For the text-containing cell, return its midpoint in (x, y) coordinate format. 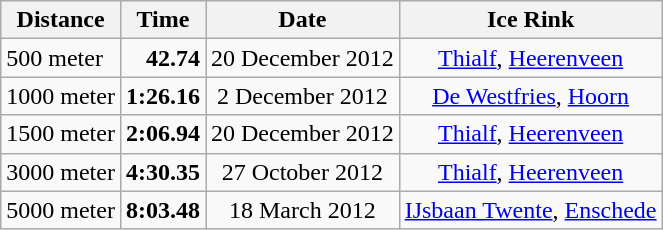
27 October 2012 (303, 172)
3000 meter (61, 172)
42.74 (162, 58)
2:06.94 (162, 134)
2 December 2012 (303, 96)
De Westfries, Hoorn (530, 96)
1500 meter (61, 134)
1:26.16 (162, 96)
Date (303, 20)
Time (162, 20)
500 meter (61, 58)
8:03.48 (162, 210)
IJsbaan Twente, Enschede (530, 210)
Ice Rink (530, 20)
Distance (61, 20)
18 March 2012 (303, 210)
4:30.35 (162, 172)
1000 meter (61, 96)
5000 meter (61, 210)
